Search for the cell housing the specified text and yield its (X, Y) center coordinate. 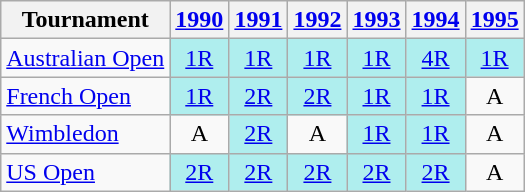
4R (436, 58)
1992 (318, 20)
Australian Open (86, 58)
French Open (86, 96)
1991 (258, 20)
Wimbledon (86, 134)
US Open (86, 172)
1993 (376, 20)
1995 (494, 20)
1990 (200, 20)
Tournament (86, 20)
1994 (436, 20)
